Search for the cell housing the specified text and yield its (X, Y) center coordinate. 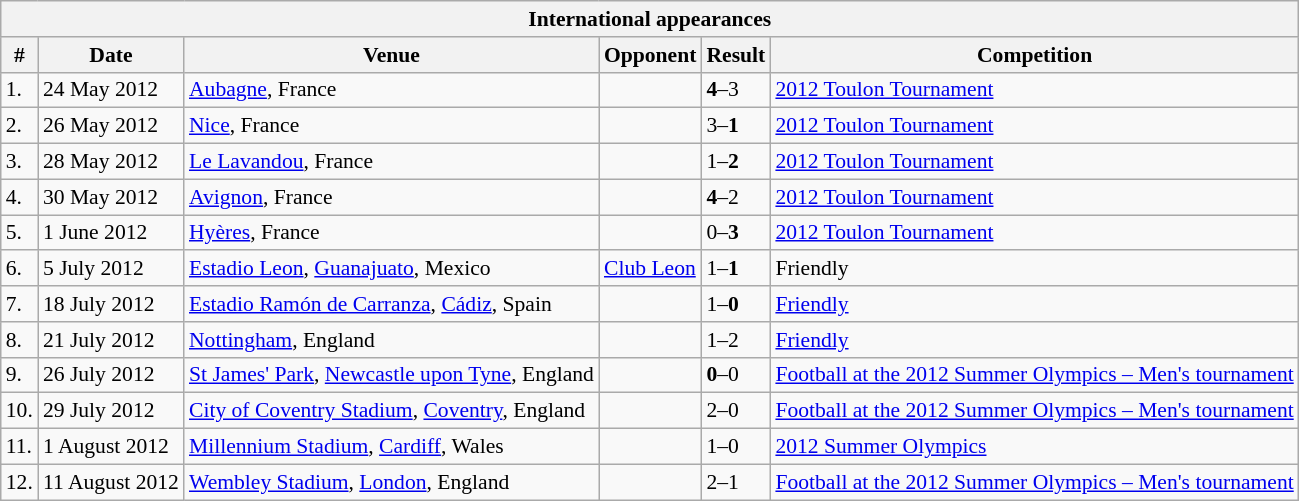
1 August 2012 (111, 447)
Aubagne, France (392, 90)
Avignon, France (392, 197)
Estadio Leon, Guanajuato, Mexico (392, 269)
30 May 2012 (111, 197)
5. (20, 233)
8. (20, 340)
4. (20, 197)
2–1 (736, 482)
Result (736, 55)
2012 Summer Olympics (1034, 447)
Venue (392, 55)
24 May 2012 (111, 90)
26 July 2012 (111, 375)
Estadio Ramón de Carranza, Cádiz, Spain (392, 304)
26 May 2012 (111, 126)
International appearances (650, 19)
Nice, France (392, 126)
Competition (1034, 55)
12. (20, 482)
2–0 (736, 411)
11 August 2012 (111, 482)
11. (20, 447)
2. (20, 126)
Wembley Stadium, London, England (392, 482)
1–1 (736, 269)
1 June 2012 (111, 233)
6. (20, 269)
Opponent (650, 55)
0–0 (736, 375)
# (20, 55)
5 July 2012 (111, 269)
29 July 2012 (111, 411)
3–1 (736, 126)
4–3 (736, 90)
3. (20, 162)
City of Coventry Stadium, Coventry, England (392, 411)
St James' Park, Newcastle upon Tyne, England (392, 375)
1. (20, 90)
Club Leon (650, 269)
Date (111, 55)
Hyères, France (392, 233)
4–2 (736, 197)
0–3 (736, 233)
Millennium Stadium, Cardiff, Wales (392, 447)
10. (20, 411)
7. (20, 304)
Nottingham, England (392, 340)
18 July 2012 (111, 304)
21 July 2012 (111, 340)
28 May 2012 (111, 162)
9. (20, 375)
Le Lavandou, France (392, 162)
